Detect which cell encompasses the target text, then output its [x, y] center coordinate. 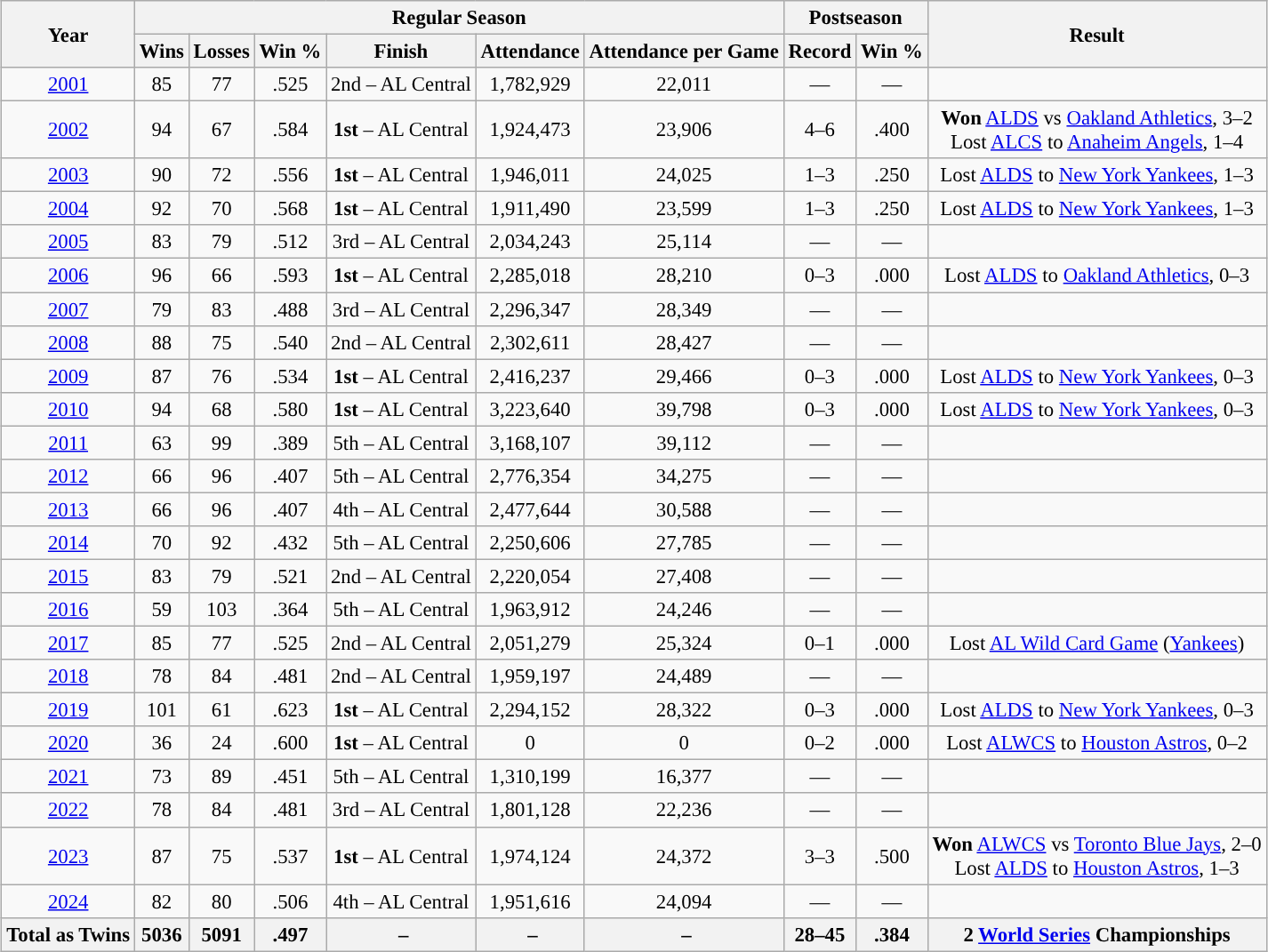
2022 [68, 811]
23,906 [684, 130]
2,416,237 [530, 376]
22,011 [684, 84]
.568 [290, 209]
.400 [892, 130]
2020 [68, 743]
22,236 [684, 811]
2023 [68, 855]
.521 [290, 576]
101 [162, 710]
1,951,616 [530, 901]
.623 [290, 710]
.580 [290, 409]
29,466 [684, 376]
36 [162, 743]
24 [221, 743]
2010 [68, 409]
2,296,347 [530, 309]
2,294,152 [530, 710]
2002 [68, 130]
.537 [290, 855]
.506 [290, 901]
24,489 [684, 676]
Won ALDS vs Oakland Athletics, 3–2 Lost ALCS to Anaheim Angels, 1–4 [1097, 130]
3,168,107 [530, 443]
2,776,354 [530, 476]
2003 [68, 175]
Lost ALDS to Oakland Athletics, 0–3 [1097, 276]
2014 [68, 543]
Attendance per Game [684, 52]
2,220,054 [530, 576]
.432 [290, 543]
63 [162, 443]
25,114 [684, 243]
2007 [68, 309]
1,801,128 [530, 811]
.364 [290, 610]
2019 [68, 710]
76 [221, 376]
103 [221, 610]
2,051,279 [530, 644]
2,302,611 [530, 342]
.389 [290, 443]
1,924,473 [530, 130]
Finish [402, 52]
16,377 [684, 777]
.584 [290, 130]
5036 [162, 934]
2016 [68, 610]
.497 [290, 934]
28–45 [820, 934]
2011 [68, 443]
2012 [68, 476]
30,588 [684, 509]
72 [221, 175]
27,785 [684, 543]
1,963,912 [530, 610]
25,324 [684, 644]
82 [162, 901]
88 [162, 342]
34,275 [684, 476]
1,946,011 [530, 175]
Regular Season [459, 18]
89 [221, 777]
.556 [290, 175]
Lost ALWCS to Houston Astros, 0–2 [1097, 743]
39,112 [684, 443]
0–1 [820, 644]
61 [221, 710]
68 [221, 409]
67 [221, 130]
28,427 [684, 342]
2021 [68, 777]
.512 [290, 243]
24,246 [684, 610]
Record [820, 52]
5091 [221, 934]
2,477,644 [530, 509]
2 World Series Championships [1097, 934]
.451 [290, 777]
0–2 [820, 743]
27,408 [684, 576]
.600 [290, 743]
Losses [221, 52]
2,285,018 [530, 276]
28,322 [684, 710]
1,959,197 [530, 676]
2015 [68, 576]
99 [221, 443]
1,782,929 [530, 84]
.540 [290, 342]
2024 [68, 901]
Postseason [855, 18]
24,025 [684, 175]
2017 [68, 644]
.488 [290, 309]
.534 [290, 376]
1,911,490 [530, 209]
3,223,640 [530, 409]
80 [221, 901]
Result [1097, 34]
Attendance [530, 52]
28,349 [684, 309]
23,599 [684, 209]
59 [162, 610]
2,250,606 [530, 543]
2005 [68, 243]
2004 [68, 209]
.593 [290, 276]
24,094 [684, 901]
2018 [68, 676]
Total as Twins [68, 934]
28,210 [684, 276]
Won ALWCS vs Toronto Blue Jays, 2–0 Lost ALDS to Houston Astros, 1–3 [1097, 855]
.384 [892, 934]
2009 [68, 376]
3–3 [820, 855]
2006 [68, 276]
73 [162, 777]
2013 [68, 509]
2001 [68, 84]
.500 [892, 855]
39,798 [684, 409]
4–6 [820, 130]
Lost AL Wild Card Game (Yankees) [1097, 644]
Year [68, 34]
1,310,199 [530, 777]
2008 [68, 342]
Wins [162, 52]
24,372 [684, 855]
1,974,124 [530, 855]
90 [162, 175]
2,034,243 [530, 243]
